Scan for the cell matching the given text and deliver its (X, Y) coordinate at center. 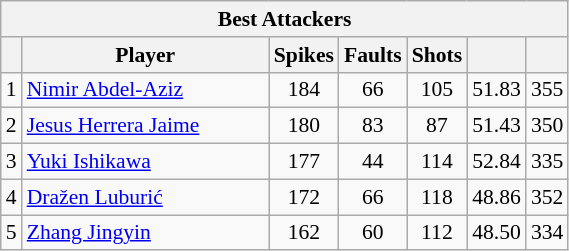
Best Attackers (285, 19)
355 (548, 90)
60 (373, 233)
51.83 (496, 90)
162 (304, 233)
172 (304, 197)
Nimir Abdel-Aziz (146, 90)
48.50 (496, 233)
105 (438, 90)
184 (304, 90)
83 (373, 126)
Player (146, 55)
118 (438, 197)
334 (548, 233)
350 (548, 126)
3 (12, 162)
Zhang Jingyin (146, 233)
Faults (373, 55)
Dražen Luburić (146, 197)
48.86 (496, 197)
180 (304, 126)
335 (548, 162)
2 (12, 126)
5 (12, 233)
Shots (438, 55)
114 (438, 162)
112 (438, 233)
44 (373, 162)
87 (438, 126)
Spikes (304, 55)
352 (548, 197)
177 (304, 162)
4 (12, 197)
Yuki Ishikawa (146, 162)
1 (12, 90)
Jesus Herrera Jaime (146, 126)
52.84 (496, 162)
51.43 (496, 126)
